Search for the cell housing the specified text and yield its (X, Y) center coordinate. 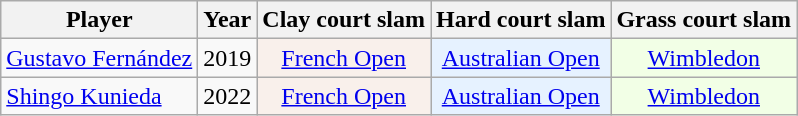
Clay court slam (344, 20)
2019 (228, 58)
Gustavo Fernández (100, 58)
Year (228, 20)
2022 (228, 96)
Hard court slam (521, 20)
Player (100, 20)
Grass court slam (704, 20)
Shingo Kunieda (100, 96)
